Identify which cell holds the provided text, then report its (x, y) central coordinate. 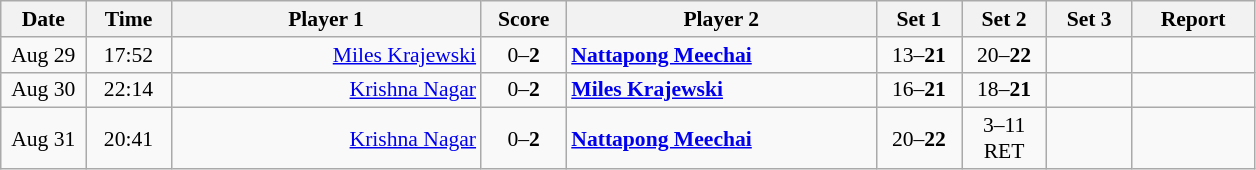
16–21 (918, 90)
Report (1194, 19)
Aug 30 (44, 90)
3–11 RET (1004, 138)
17:52 (128, 55)
22:14 (128, 90)
13–21 (918, 55)
Time (128, 19)
Player 1 (326, 19)
20:41 (128, 138)
Aug 31 (44, 138)
Set 1 (918, 19)
Set 3 (1090, 19)
18–21 (1004, 90)
Player 2 (721, 19)
Aug 29 (44, 55)
Set 2 (1004, 19)
Score (524, 19)
Date (44, 19)
